From the cell containing the given text, extract its center point as [x, y] coordinate. 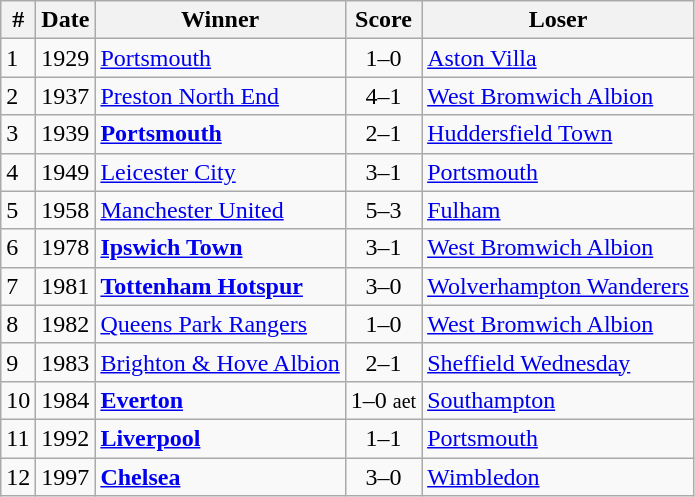
Preston North End [220, 96]
3 [18, 134]
# [18, 20]
5 [18, 210]
Wimbledon [558, 477]
10 [18, 400]
Wolverhampton Wanderers [558, 286]
Brighton & Hove Albion [220, 362]
Aston Villa [558, 58]
Manchester United [220, 210]
Ipswich Town [220, 248]
11 [18, 438]
Chelsea [220, 477]
9 [18, 362]
Liverpool [220, 438]
1929 [66, 58]
1978 [66, 248]
Winner [220, 20]
4–1 [383, 96]
1–0 aet [383, 400]
Everton [220, 400]
Fulham [558, 210]
1 [18, 58]
Queens Park Rangers [220, 324]
Southampton [558, 400]
1937 [66, 96]
1982 [66, 324]
1958 [66, 210]
1949 [66, 172]
Sheffield Wednesday [558, 362]
1983 [66, 362]
1981 [66, 286]
1992 [66, 438]
7 [18, 286]
5–3 [383, 210]
1984 [66, 400]
2 [18, 96]
1939 [66, 134]
Score [383, 20]
8 [18, 324]
1997 [66, 477]
Huddersfield Town [558, 134]
Date [66, 20]
6 [18, 248]
4 [18, 172]
Tottenham Hotspur [220, 286]
1–1 [383, 438]
12 [18, 477]
Leicester City [220, 172]
Loser [558, 20]
